Output the [X, Y] coordinate of the center of the cell containing the given text.  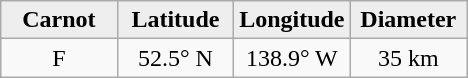
F [59, 58]
Carnot [59, 20]
Latitude [175, 20]
Longitude [292, 20]
Diameter [408, 20]
35 km [408, 58]
138.9° W [292, 58]
52.5° N [175, 58]
